Detect which cell encompasses the target text, then output its (X, Y) center coordinate. 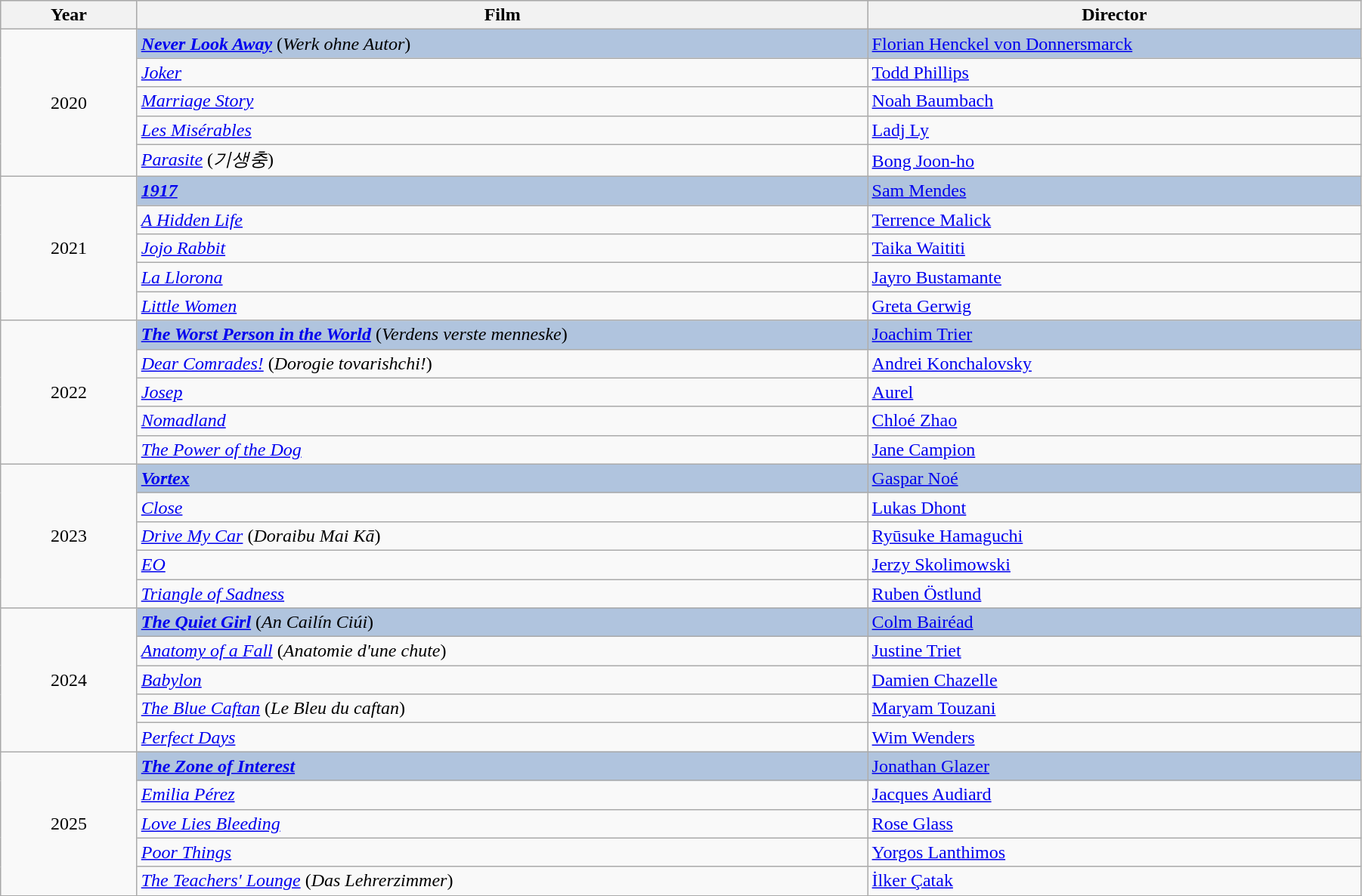
Drive My Car (Doraibu Mai Kā) (502, 536)
İlker Çatak (1114, 881)
Parasite (기생충) (502, 160)
Jojo Rabbit (502, 249)
Babylon (502, 680)
Todd Phillips (1114, 73)
Andrei Konchalovsky (1114, 363)
Never Look Away (Werk ohne Autor) (502, 44)
Bong Joon-ho (1114, 160)
Justine Triet (1114, 651)
A Hidden Life (502, 220)
The Power of the Dog (502, 450)
La Llorona (502, 277)
2020 (69, 103)
Director (1114, 15)
Noah Baumbach (1114, 101)
Triangle of Sadness (502, 593)
Joker (502, 73)
Love Lies Bleeding (502, 823)
The Quiet Girl (An Cailín Ciúi) (502, 623)
1917 (502, 191)
Maryam Touzani (1114, 709)
Year (69, 15)
Colm Bairéad (1114, 623)
Chloé Zhao (1114, 421)
2025 (69, 823)
Little Women (502, 306)
The Teachers' Lounge (Das Lehrerzimmer) (502, 881)
Jane Campion (1114, 450)
Jayro Bustamante (1114, 277)
EO (502, 564)
Jonathan Glazer (1114, 766)
Close (502, 507)
Damien Chazelle (1114, 680)
Film (502, 15)
Aurel (1114, 392)
2022 (69, 392)
The Worst Person in the World (Verdens verste menneske) (502, 335)
Joachim Trier (1114, 335)
Terrence Malick (1114, 220)
Greta Gerwig (1114, 306)
Les Misérables (502, 130)
2021 (69, 249)
The Zone of Interest (502, 766)
Emilia Pérez (502, 795)
Rose Glass (1114, 823)
Josep (502, 392)
Lukas Dhont (1114, 507)
Yorgos Lanthimos (1114, 852)
Vortex (502, 478)
Nomadland (502, 421)
2023 (69, 536)
Anatomy of a Fall (Anatomie d'une chute) (502, 651)
2024 (69, 680)
Dear Comrades! (Dorogie tovarishchi!) (502, 363)
Ryūsuke Hamaguchi (1114, 536)
Ladj Ly (1114, 130)
Jerzy Skolimowski (1114, 564)
Florian Henckel von Donnersmarck (1114, 44)
Ruben Östlund (1114, 593)
Wim Wenders (1114, 737)
Sam Mendes (1114, 191)
Taika Waititi (1114, 249)
Perfect Days (502, 737)
Gaspar Noé (1114, 478)
Jacques Audiard (1114, 795)
Poor Things (502, 852)
Marriage Story (502, 101)
The Blue Caftan (Le Bleu du caftan) (502, 709)
